Scan for the cell matching the given text and deliver its (X, Y) coordinate at center. 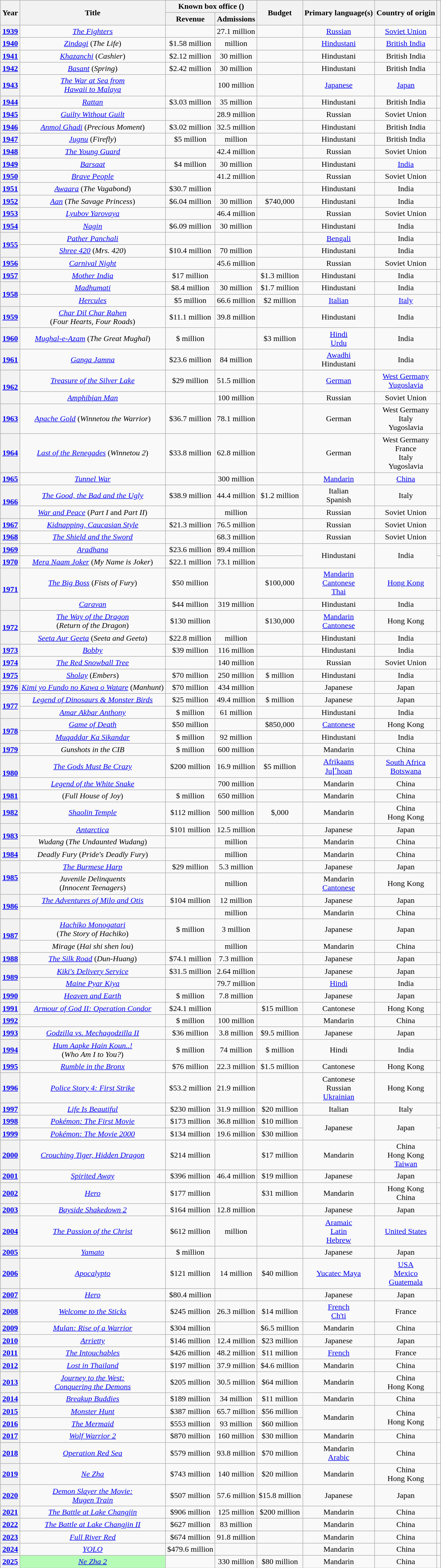
Muqaddar Ka Sikandar (92, 737)
1981 (10, 796)
2006 (10, 1273)
$130 million (190, 621)
61 million (236, 712)
2000 (10, 1155)
1973 (10, 650)
2.64 million (236, 971)
2008 (10, 1311)
116 million (236, 650)
Police Story 4: First Strike (92, 1088)
12.5 million (236, 830)
$15.8 million (280, 1495)
78.1 million (236, 419)
57.6 million (236, 1495)
2021 (10, 1512)
1948 (10, 151)
1957 (10, 276)
Treasure of the Silver Lake (92, 380)
Crouching Tiger, Hidden Dragon (92, 1155)
$1.5 million (280, 1067)
2014 (10, 1399)
$1.7 million (280, 288)
1942 (10, 68)
1953 (10, 214)
Rumble in the Bronx (92, 1067)
1996 (10, 1088)
Khazanchi (Cashier) (92, 56)
83 million (236, 1524)
44.4 million (236, 496)
$76 million (190, 1067)
2024 (10, 1549)
Bengali (339, 238)
Country of origin (406, 13)
$245 million (190, 1311)
Deadly Fury (Pride's Deadly Fury) (92, 854)
$74.1 million (190, 959)
160 million (236, 1436)
$104 million (190, 900)
1980 (10, 773)
$53.2 million (190, 1088)
2010 (10, 1341)
2019 (10, 1474)
Maine Pyar Kiya (92, 983)
1968 (10, 537)
$579 million (190, 1453)
The Battle at Lake Changjin (92, 1512)
93 million (236, 1424)
Demon Slayer the Movie: Mugen Train (92, 1495)
319 million (236, 604)
27.1 million (236, 31)
Hercules (92, 300)
2005 (10, 1252)
Mughal-e-Azam (The Great Mughal) (92, 338)
(Full House of Joy) (92, 796)
1963 (10, 419)
Aradhana (92, 549)
$1.3 million (280, 276)
$15 million (280, 1008)
$64 million (280, 1382)
600 million (236, 749)
Heaven and Earth (92, 996)
12.4 million (236, 1341)
1946 (10, 127)
1974 (10, 663)
91.8 million (236, 1537)
Lyubov Yarovaya (92, 214)
$101 million (190, 830)
Known box office () (211, 7)
1956 (10, 263)
Wudang (The Undaunted Wudang) (92, 842)
The Mermaid (92, 1424)
28.9 million (236, 114)
1976 (10, 688)
16.9 million (236, 767)
84 million (236, 360)
$39 million (190, 650)
$40 million (280, 1273)
Jugnu (Firefly) (92, 139)
Apache Gold (Winnetou the Warrior) (92, 419)
41.2 million (236, 177)
Hum Aapke Hain Koun..! (Who Am I to You?) (92, 1050)
The Adventures of Milo and Otis (92, 900)
$38.9 million (190, 496)
$189 million (190, 1399)
$4 million (190, 164)
1955 (10, 245)
$740,000 (280, 201)
5.3 million (236, 867)
$100,000 (280, 583)
Godzilla vs. Mechagodzilla II (92, 1033)
$60 million (280, 1424)
Basant (Spring) (92, 68)
Budget (280, 13)
1949 (10, 164)
West Germany Yugoslavia (406, 380)
93.8 million (236, 1453)
$14 million (280, 1311)
Awadhi Hindustani (339, 360)
Yamato (92, 1252)
1975 (10, 675)
French (339, 1353)
French Ch'ti (339, 1311)
45.6 million (236, 263)
Ne Zha 2 (92, 1562)
Kiki's Delivery Service (92, 971)
300 million (236, 479)
$23 million (280, 1341)
Seeta Aur Geeta (Seeta and Geeta) (92, 638)
Rattan (92, 102)
YOLO (92, 1549)
32.5 million (236, 127)
$3 million (280, 338)
Yucatec Maya (339, 1273)
650 million (236, 796)
Full River Red (92, 1537)
The Burmese Harp (92, 867)
Mother India (92, 276)
Sholay (Embers) (92, 675)
Antarctica (92, 830)
$1.2 million (280, 496)
2023 (10, 1537)
South Africa Botswana (406, 767)
Char Dil Char Rahen (Four Hearts, Four Roads) (92, 317)
3 million (236, 930)
$,000 (280, 813)
Kimi yo Fundo no Kawa o Watare (Manhunt) (92, 688)
$44 million (190, 604)
7.3 million (236, 959)
$22.8 million (190, 638)
Amar Akbar Anthony (92, 712)
Ne Zha (92, 1474)
21.9 million (236, 1088)
65.7 million (236, 1411)
1994 (10, 1050)
22.3 million (236, 1067)
1983 (10, 836)
The Intouchables (92, 1353)
1954 (10, 226)
1940 (10, 44)
Aramaic Latin Hebrew (339, 1231)
Life Is Beautiful (92, 1109)
1970 (10, 562)
Breakup Buddies (92, 1399)
West Germany France Italy Yugoslavia (406, 453)
12 million (236, 900)
Pokémon: The First Movie (92, 1121)
26.3 million (236, 1311)
1958 (10, 294)
$627 million (190, 1524)
$164 million (190, 1210)
Mera Naam Joker (My Name is Joker) (92, 562)
1978 (10, 731)
The Passion of the Christ (92, 1231)
1966 (10, 502)
3.8 million (236, 1033)
2012 (10, 1365)
Year (10, 13)
$870 million (190, 1436)
$80 million (280, 1562)
1993 (10, 1033)
2016 (10, 1424)
7.8 million (236, 996)
125 million (236, 1512)
Mirage (Hai shi shen lou) (92, 946)
1987 (10, 935)
1977 (10, 706)
$3.02 million (190, 127)
1998 (10, 1121)
700 million (236, 783)
66.6 million (236, 300)
250 million (236, 675)
Admissions (236, 19)
Ganga Jamna (92, 360)
1988 (10, 959)
$10.4 million (190, 251)
500 million (236, 813)
76.5 million (236, 525)
Nagin (92, 226)
Arrietty (92, 1341)
1964 (10, 453)
1962 (10, 387)
1967 (10, 525)
1945 (10, 114)
Brave People (92, 177)
62.8 million (236, 453)
51.5 million (236, 380)
$396 million (190, 1176)
$177 million (190, 1193)
$304 million (190, 1328)
$10 million (280, 1121)
1943 (10, 85)
2020 (10, 1495)
Bobby (92, 650)
$214 million (190, 1155)
War and Peace (Part I and Part II) (92, 512)
1995 (10, 1067)
68.3 million (236, 537)
The Way of the Dragon (Return of the Dragon) (92, 621)
1947 (10, 139)
The Battle at Lake Changjin II (92, 1524)
49.4 million (236, 700)
31.9 million (236, 1109)
2013 (10, 1382)
The Gods Must Be Crazy (92, 767)
19.6 million (236, 1134)
1972 (10, 627)
Barsaat (92, 164)
The Red Snowball Tree (92, 663)
1951 (10, 189)
The War at Sea from Hawaii to Malaya (92, 85)
$6.09 million (190, 226)
Hindi Urdu (339, 338)
Afrikaans Juǀʼhoan (339, 767)
$8.4 million (190, 288)
Wolf Warrior 2 (92, 1436)
Pather Panchali (92, 238)
70 million (236, 251)
1989 (10, 977)
$479.6 million (190, 1549)
Aan (The Savage Princess) (92, 201)
$3.03 million (190, 102)
China Hong Kong Taiwan (406, 1155)
1961 (10, 360)
2002 (10, 1193)
1969 (10, 549)
30.5 million (236, 1382)
Awaara (The Vagabond) (92, 189)
$25 million (190, 700)
1939 (10, 31)
1960 (10, 338)
$426 million (190, 1353)
The Silk Road (Dun-Huang) (92, 959)
12.8 million (236, 1210)
$173 million (190, 1121)
35 million (236, 102)
$2 million (280, 300)
2003 (10, 1210)
1982 (10, 813)
$146 million (190, 1341)
$121 million (190, 1273)
2011 (10, 1353)
The Fighters (92, 31)
79.7 million (236, 983)
$612 million (190, 1231)
434 million (236, 688)
$6.04 million (190, 201)
$906 million (190, 1512)
The Good, the Bad and the Ugly (92, 496)
Spirited Away (92, 1176)
Legend of the White Snake (92, 783)
$850,000 (280, 725)
$134 million (190, 1134)
$553 million (190, 1424)
The Big Boss (Fists of Fury) (92, 583)
$36 million (190, 1033)
$80.4 million (190, 1295)
$21.3 million (190, 525)
$205 million (190, 1382)
Last of the Renegades (Winnetou 2) (92, 453)
$31 million (280, 1193)
1986 (10, 906)
1990 (10, 996)
Mulan: Rise of a Warrior (92, 1328)
$6.5 million (280, 1328)
1941 (10, 56)
$230 million (190, 1109)
Cantonese Russian Ukrainian (339, 1088)
2022 (10, 1524)
$56 million (280, 1411)
West Germany Italy Yugoslavia (406, 419)
2018 (10, 1453)
Italian Spanish (339, 496)
Caravan (92, 604)
$22.1 million (190, 562)
1944 (10, 102)
42.4 million (236, 151)
Welcome to the Sticks (92, 1311)
92 million (236, 737)
1999 (10, 1134)
39.8 million (236, 317)
Armour of God II: Operation Condor (92, 1008)
Shree 420 (Mrs. 420) (92, 251)
34 million (236, 1399)
Anmol Ghadi (Precious Moment) (92, 127)
14 million (236, 1273)
89.4 million (236, 549)
Pokémon: The Movie 2000 (92, 1134)
2001 (10, 1176)
Zindagi (The Life) (92, 44)
Guilty Without Guilt (92, 114)
37.9 million (236, 1365)
$36.7 million (190, 419)
$30.7 million (190, 189)
Apocalypto (92, 1273)
Tunnel War (92, 479)
$2.12 million (190, 56)
$2.42 million (190, 68)
Mandarin Arabic (339, 1453)
1952 (10, 201)
Operation Red Sea (92, 1453)
Kidnapping, Caucasian Style (92, 525)
The Young Guard (92, 151)
Legend of Dinosaurs & Monster Birds (92, 700)
Revenue (190, 19)
Gunshots in the CIB (92, 749)
1965 (10, 479)
$9.5 million (280, 1033)
2009 (10, 1328)
Game of Death (92, 725)
Juvenile Delinquents (Innocent Teenagers) (92, 883)
USA Mexico Guatemala (406, 1273)
Hachiko Monogatari (The Story of Hachiko) (92, 930)
1979 (10, 749)
1997 (10, 1109)
1992 (10, 1021)
Primary language(s) (339, 13)
2025 (10, 1562)
$387 million (190, 1411)
$507 million (190, 1495)
$24.1 million (190, 1008)
$112 million (190, 813)
Hong Kong China (406, 1193)
Title (92, 13)
1971 (10, 589)
48.2 million (236, 1353)
$11.1 million (190, 317)
United States (406, 1231)
Amphibian Man (92, 398)
Monster Hunt (92, 1411)
2004 (10, 1231)
Mandarin Cantonese Thai (339, 583)
$674 million (190, 1537)
1959 (10, 317)
Carnival Night (92, 263)
2017 (10, 1436)
The Shield and the Sword (92, 537)
74 million (236, 1050)
1991 (10, 1008)
$4.6 million (280, 1365)
330 million (236, 1562)
$31.5 million (190, 971)
36.8 million (236, 1121)
73.1 million (236, 562)
2015 (10, 1411)
Bayside Shakedown 2 (92, 1210)
1950 (10, 177)
Lost in Thailand (92, 1365)
1984 (10, 854)
2007 (10, 1295)
$1.58 million (190, 44)
1985 (10, 877)
$130,000 (280, 621)
Madhumati (92, 288)
$19 million (280, 1176)
$743 million (190, 1474)
Shaolin Temple (92, 813)
$33.8 million (190, 453)
Journey to the West: Conquering the Demons (92, 1382)
$197 million (190, 1365)
